Pinpoint the cell where the given text exists, returning its (X, Y) midpoint coordinate. 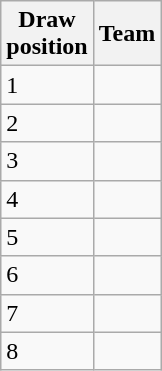
Drawposition (47, 34)
6 (47, 275)
7 (47, 313)
3 (47, 161)
4 (47, 199)
2 (47, 123)
8 (47, 351)
5 (47, 237)
Team (127, 34)
1 (47, 85)
